Search for the cell housing the specified text and yield its (x, y) center coordinate. 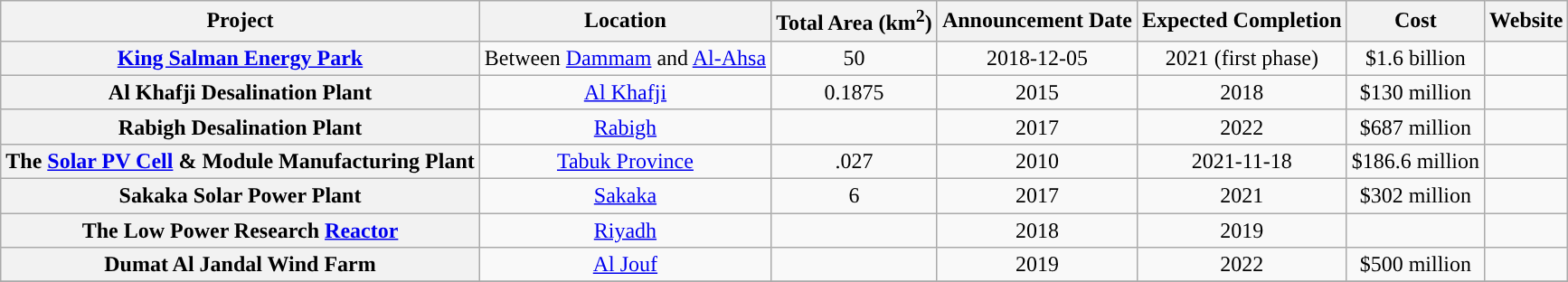
50 (855, 58)
Announcement Date (1036, 22)
King Salman Energy Park (241, 58)
2010 (1036, 161)
2021-11-18 (1242, 161)
Expected Completion (1242, 22)
Dumat Al Jandal Wind Farm (241, 265)
2021 (1242, 196)
$302 million (1415, 196)
$130 million (1415, 92)
Riyadh (625, 230)
2018-12-05 (1036, 58)
Sakaka Solar Power Plant (241, 196)
$186.6 million (1415, 161)
Website (1526, 22)
Sakaka (625, 196)
Al Khafji Desalination Plant (241, 92)
The Solar PV Cell & Module Manufacturing Plant (241, 161)
Total Area (km2) (855, 22)
Location (625, 22)
0.1875 (855, 92)
2015 (1036, 92)
Between Dammam and Al-Ahsa (625, 58)
6 (855, 196)
Al Jouf (625, 265)
The Low Power Research Reactor (241, 230)
Tabuk Province (625, 161)
$1.6 billion (1415, 58)
Al Khafji (625, 92)
Rabigh Desalination Plant (241, 127)
.027 (855, 161)
Rabigh (625, 127)
Project (241, 22)
Cost (1415, 22)
$500 million (1415, 265)
$687 million (1415, 127)
2021 (first phase) (1242, 58)
